Pinpoint the cell where the given text exists, returning its [X, Y] midpoint coordinate. 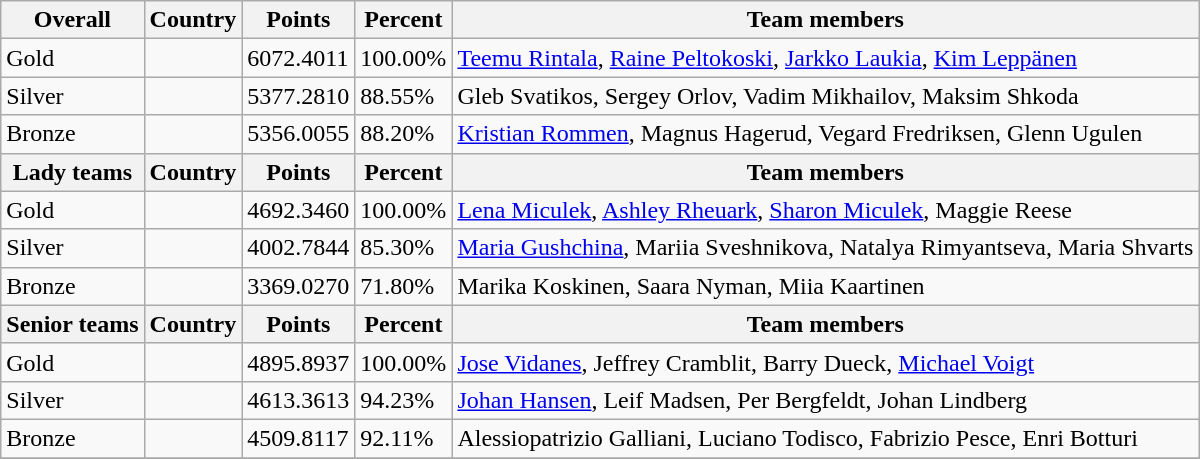
4895.8937 [298, 362]
Jose Vidanes, Jeffrey Cramblit, Barry Dueck, Michael Voigt [826, 362]
94.23% [404, 400]
3369.0270 [298, 286]
6072.4011 [298, 58]
Johan Hansen, Leif Madsen, Per Bergfeldt, Johan Lindberg [826, 400]
4692.3460 [298, 210]
4613.3613 [298, 400]
Teemu Rintala, Raine Peltokoski, Jarkko Laukia, Kim Leppänen [826, 58]
Gleb Svatikos, Sergey Orlov, Vadim Mikhailov, Maksim Shkoda [826, 96]
88.20% [404, 134]
Lena Miculek, Ashley Rheuark, Sharon Miculek, Maggie Reese [826, 210]
Maria Gushchina, Mariia Sveshnikova, Natalya Rimyantseva, Maria Shvarts [826, 248]
Alessiopatrizio Galliani, Luciano Todisco, Fabrizio Pesce, Enri Botturi [826, 438]
Lady teams [72, 172]
4509.8117 [298, 438]
Kristian Rommen, Magnus Hagerud, Vegard Fredriksen, Glenn Ugulen [826, 134]
92.11% [404, 438]
85.30% [404, 248]
4002.7844 [298, 248]
5377.2810 [298, 96]
Senior teams [72, 324]
Marika Koskinen, Saara Nyman, Miia Kaartinen [826, 286]
Overall [72, 20]
5356.0055 [298, 134]
88.55% [404, 96]
71.80% [404, 286]
